Output the (X, Y) coordinate of the center of the cell containing the given text.  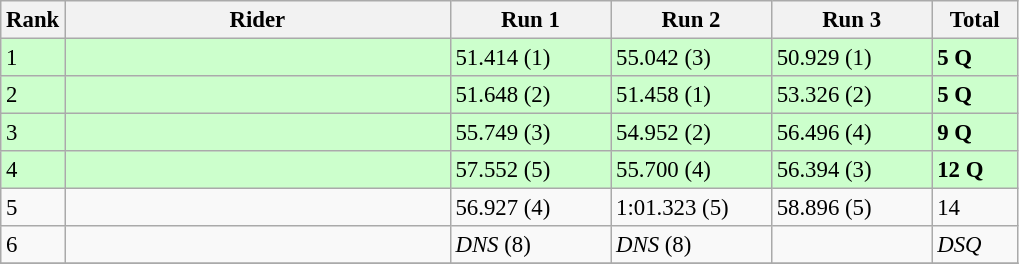
Run 3 (852, 20)
53.326 (2) (852, 95)
57.552 (5) (530, 170)
DSQ (975, 245)
Run 1 (530, 20)
6 (33, 245)
Run 2 (692, 20)
56.496 (4) (852, 133)
51.414 (1) (530, 58)
12 Q (975, 170)
2 (33, 95)
55.700 (4) (692, 170)
Total (975, 20)
4 (33, 170)
56.394 (3) (852, 170)
Rank (33, 20)
51.648 (2) (530, 95)
51.458 (1) (692, 95)
55.042 (3) (692, 58)
58.896 (5) (852, 208)
50.929 (1) (852, 58)
1:01.323 (5) (692, 208)
9 Q (975, 133)
14 (975, 208)
54.952 (2) (692, 133)
Rider (258, 20)
55.749 (3) (530, 133)
56.927 (4) (530, 208)
3 (33, 133)
5 (33, 208)
1 (33, 58)
